Extract the (X, Y) coordinate from the center of the cell holding the provided text.  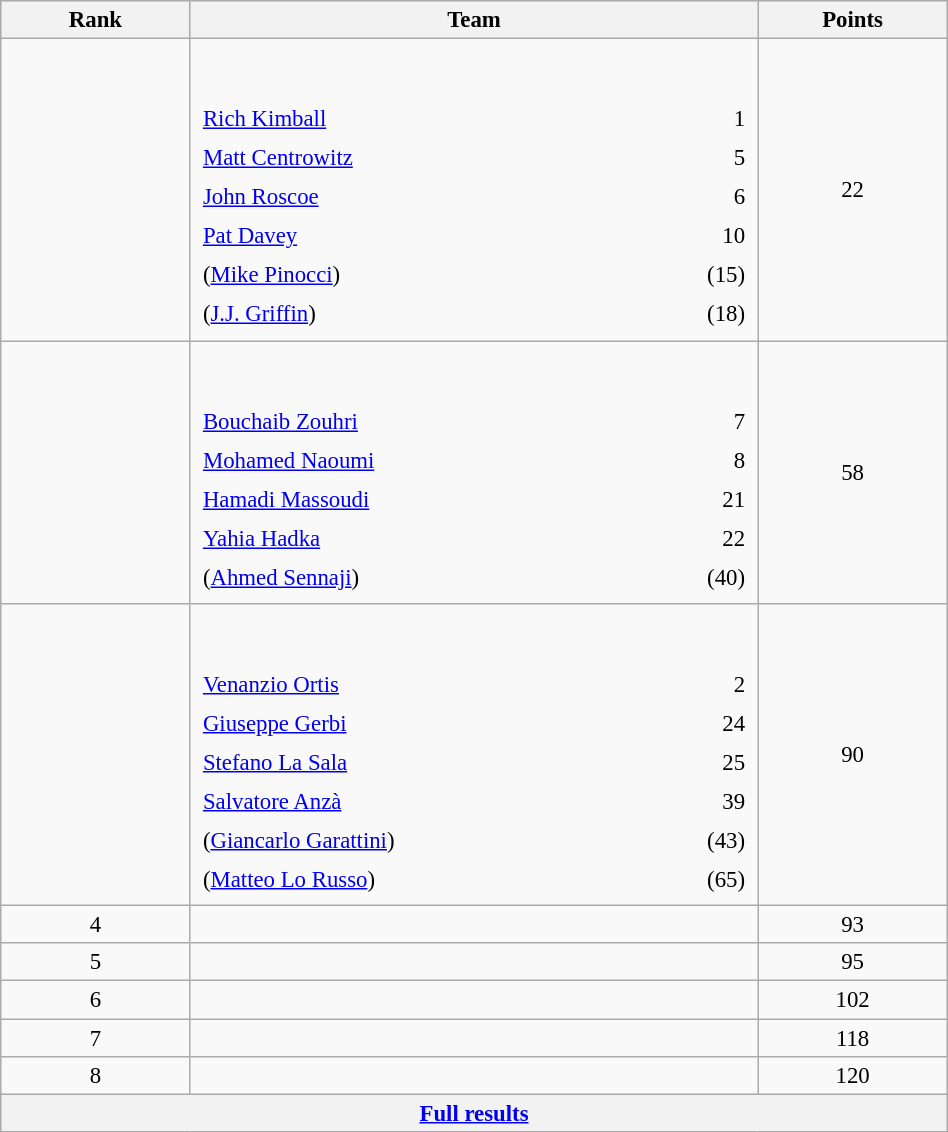
4 (96, 925)
Rich Kimball 1 Matt Centrowitz 5 John Roscoe 6 Pat Davey 10 (Mike Pinocci) (15) (J.J. Griffin) (18) (474, 190)
10 (686, 236)
Matt Centrowitz (410, 158)
(Matteo Lo Russo) (420, 880)
39 (697, 801)
24 (697, 723)
25 (697, 762)
Hamadi Massoudi (416, 499)
Salvatore Anzà (420, 801)
Pat Davey (410, 236)
Bouchaib Zouhri (416, 421)
(Mike Pinocci) (410, 275)
118 (852, 1038)
Team (474, 20)
(J.J. Griffin) (410, 314)
Mohamed Naoumi (416, 460)
(40) (692, 577)
Rich Kimball (410, 119)
Yahia Hadka (416, 538)
John Roscoe (410, 197)
90 (852, 755)
1 (686, 119)
102 (852, 1000)
Points (852, 20)
(43) (697, 840)
Full results (474, 1113)
(65) (697, 880)
Venanzio Ortis 2 Giuseppe Gerbi 24 Stefano La Sala 25 Salvatore Anzà 39 (Giancarlo Garattini) (43) (Matteo Lo Russo) (65) (474, 755)
(18) (686, 314)
Bouchaib Zouhri 7 Mohamed Naoumi 8 Hamadi Massoudi 21 Yahia Hadka 22 (Ahmed Sennaji) (40) (474, 472)
(Giancarlo Garattini) (420, 840)
93 (852, 925)
Rank (96, 20)
Venanzio Ortis (420, 684)
120 (852, 1075)
(15) (686, 275)
95 (852, 963)
Stefano La Sala (420, 762)
Giuseppe Gerbi (420, 723)
2 (697, 684)
21 (692, 499)
58 (852, 472)
(Ahmed Sennaji) (416, 577)
